Detect which cell encompasses the target text, then output its [x, y] center coordinate. 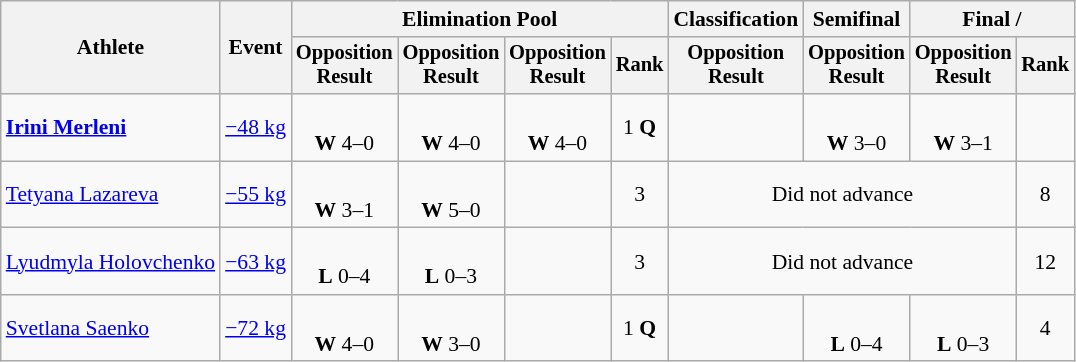
12 [1045, 262]
Elimination Pool [480, 19]
Tetyana Lazareva [110, 194]
−55 kg [256, 194]
Athlete [110, 48]
Svetlana Saenko [110, 328]
W 5–0 [452, 194]
4 [1045, 328]
Lyudmyla Holovchenko [110, 262]
Irini Merleni [110, 128]
Semifinal [856, 19]
−63 kg [256, 262]
8 [1045, 194]
Classification [736, 19]
−48 kg [256, 128]
−72 kg [256, 328]
Event [256, 48]
Final / [992, 19]
